Find where the given text appears and provide that cell's center as (X, Y) coordinate. 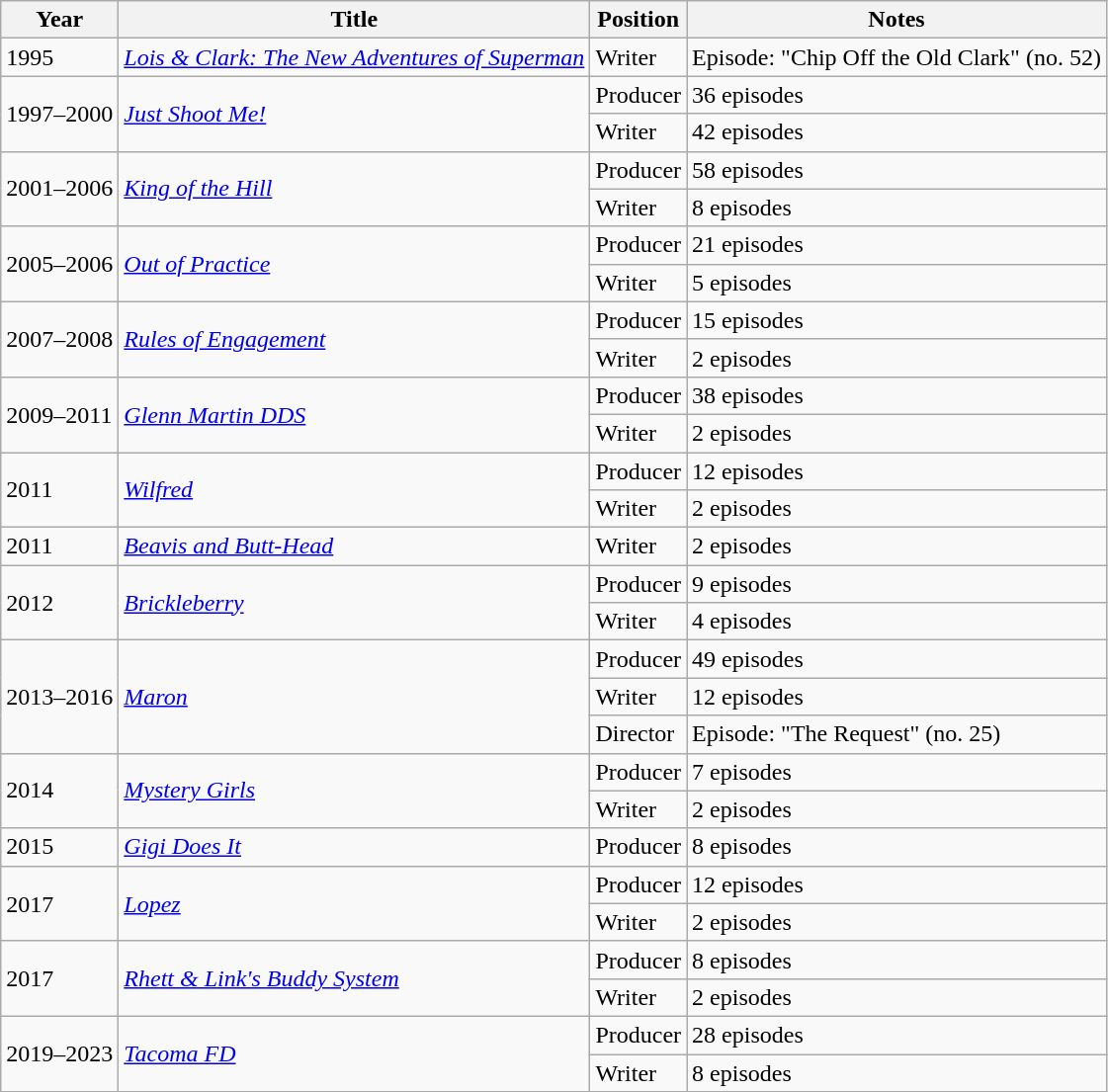
Out of Practice (354, 264)
7 episodes (897, 772)
2001–2006 (59, 189)
2005–2006 (59, 264)
Rhett & Link's Buddy System (354, 978)
2009–2011 (59, 414)
Lois & Clark: The New Adventures of Superman (354, 57)
Position (639, 20)
Tacoma FD (354, 1053)
Brickleberry (354, 603)
Rules of Engagement (354, 339)
5 episodes (897, 283)
Episode: "Chip Off the Old Clark" (no. 52) (897, 57)
2007–2008 (59, 339)
Year (59, 20)
Lopez (354, 903)
28 episodes (897, 1035)
1997–2000 (59, 114)
49 episodes (897, 659)
2015 (59, 847)
Wilfred (354, 490)
Mystery Girls (354, 791)
Beavis and Butt-Head (354, 546)
Gigi Does It (354, 847)
9 episodes (897, 584)
21 episodes (897, 245)
Maron (354, 697)
15 episodes (897, 320)
4 episodes (897, 622)
2014 (59, 791)
38 episodes (897, 395)
Episode: "The Request" (no. 25) (897, 734)
42 episodes (897, 132)
Just Shoot Me! (354, 114)
Title (354, 20)
1995 (59, 57)
2012 (59, 603)
King of the Hill (354, 189)
2013–2016 (59, 697)
Notes (897, 20)
Director (639, 734)
2019–2023 (59, 1053)
36 episodes (897, 95)
Glenn Martin DDS (354, 414)
58 episodes (897, 170)
